Capture the cell that displays the provided text and extract its [X, Y] central coordinate. 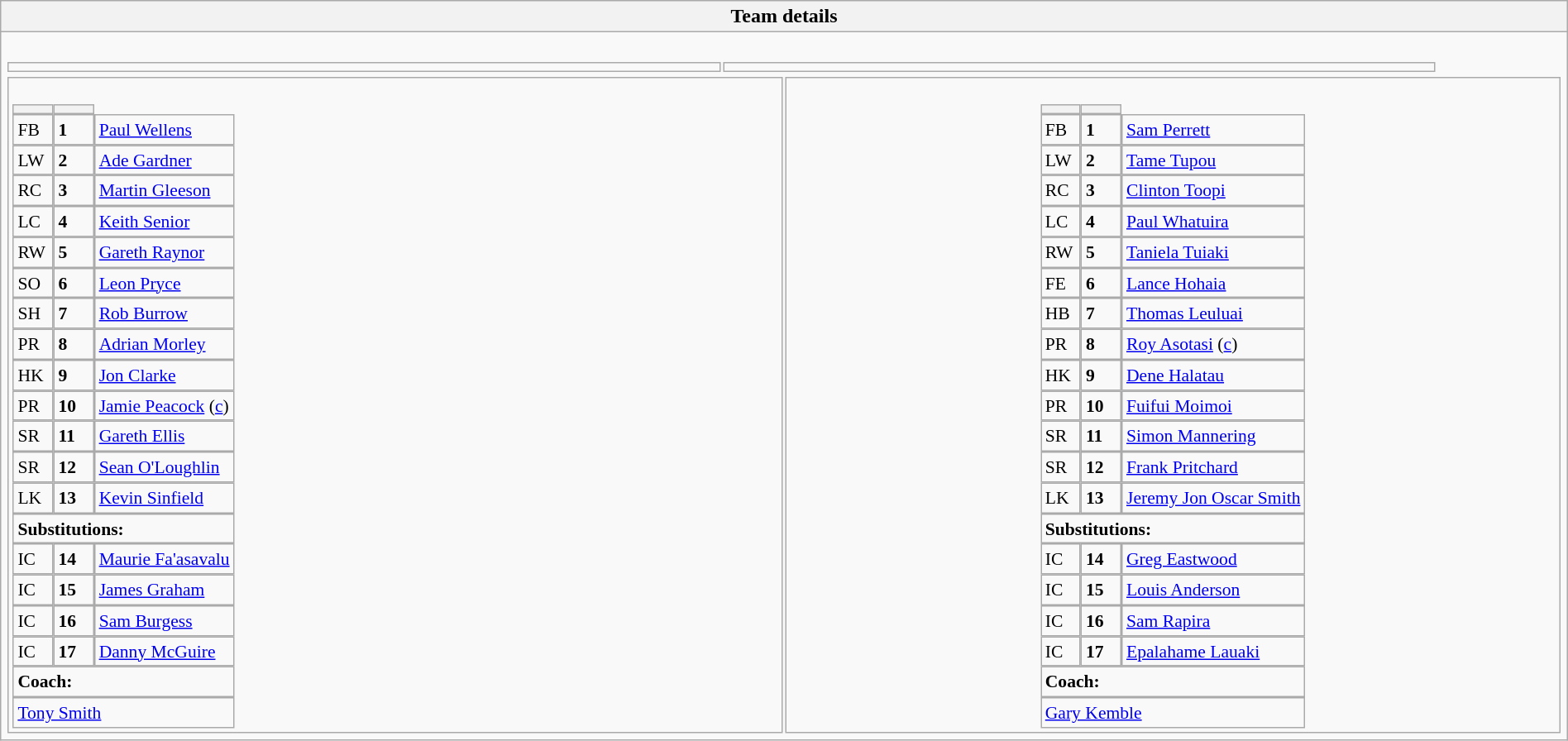
Rob Burrow [165, 314]
Martin Gleeson [165, 190]
Sam Perrett [1213, 129]
Ade Gardner [165, 160]
Louis Anderson [1213, 590]
Maurie Fa'asavalu [165, 559]
SO [33, 283]
Epalahame Lauaki [1213, 652]
SH [33, 314]
FE [1060, 283]
Clinton Toopi [1213, 190]
Gareth Raynor [165, 251]
Sean O'Loughlin [165, 466]
Taniela Tuiaki [1213, 251]
HB [1060, 314]
Adrian Morley [165, 344]
Jamie Peacock (c) [165, 405]
Thomas Leuluai [1213, 314]
Kevin Sinfield [165, 498]
Lance Hohaia [1213, 283]
Greg Eastwood [1213, 559]
Jeremy Jon Oscar Smith [1213, 498]
Danny McGuire [165, 652]
Roy Asotasi (c) [1213, 344]
Gareth Ellis [165, 437]
James Graham [165, 590]
Keith Senior [165, 222]
Fuifui Moimoi [1213, 405]
Tame Tupou [1213, 160]
Team details [784, 17]
Sam Rapira [1213, 620]
Jon Clarke [165, 375]
Leon Pryce [165, 283]
Sam Burgess [165, 620]
Tony Smith [124, 713]
Simon Mannering [1213, 437]
Paul Wellens [165, 129]
Gary Kemble [1173, 713]
Paul Whatuira [1213, 222]
Frank Pritchard [1213, 466]
Dene Halatau [1213, 375]
